Determine the (x, y) coordinate at the center of the cell enclosing the given text.  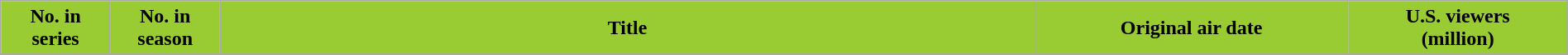
No. inseason (165, 28)
U.S. viewers(million) (1457, 28)
Title (627, 28)
No. inseries (56, 28)
Original air date (1191, 28)
